Provide the (x, y) coordinate of the cell's center where the given text is located.  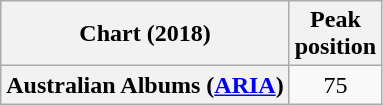
Peakposition (335, 34)
Chart (2018) (145, 34)
Australian Albums (ARIA) (145, 85)
75 (335, 85)
